Locate the cell with the specified text and output its [x, y] center coordinate. 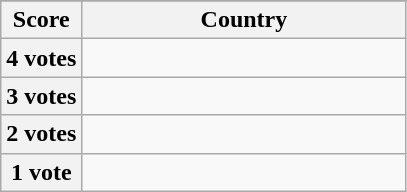
4 votes [42, 58]
Country [244, 20]
2 votes [42, 134]
Score [42, 20]
1 vote [42, 172]
3 votes [42, 96]
